Extract the (X, Y) coordinate from the center of the cell holding the provided text.  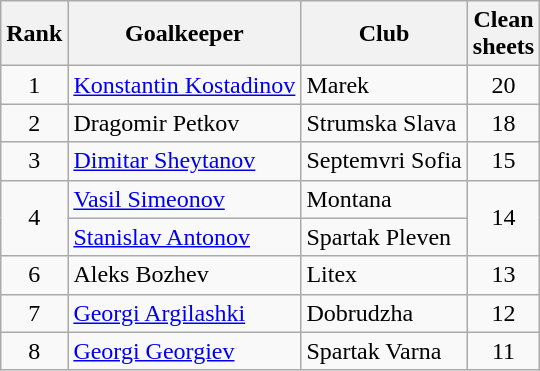
12 (503, 313)
Montana (384, 199)
Aleks Bozhev (184, 275)
Litex (384, 275)
Konstantin Kostadinov (184, 85)
11 (503, 351)
Dragomir Petkov (184, 123)
3 (34, 161)
20 (503, 85)
Rank (34, 34)
Spartak Pleven (384, 237)
Georgi Georgiev (184, 351)
18 (503, 123)
Stanislav Antonov (184, 237)
Georgi Argilashki (184, 313)
Vasil Simeonov (184, 199)
13 (503, 275)
Dimitar Sheytanov (184, 161)
6 (34, 275)
14 (503, 218)
Marek (384, 85)
1 (34, 85)
Cleansheets (503, 34)
2 (34, 123)
Spartak Varna (384, 351)
8 (34, 351)
4 (34, 218)
Septemvri Sofia (384, 161)
7 (34, 313)
Club (384, 34)
Goalkeeper (184, 34)
Strumska Slava (384, 123)
15 (503, 161)
Dobrudzha (384, 313)
